Search for the cell housing the specified text and yield its (x, y) center coordinate. 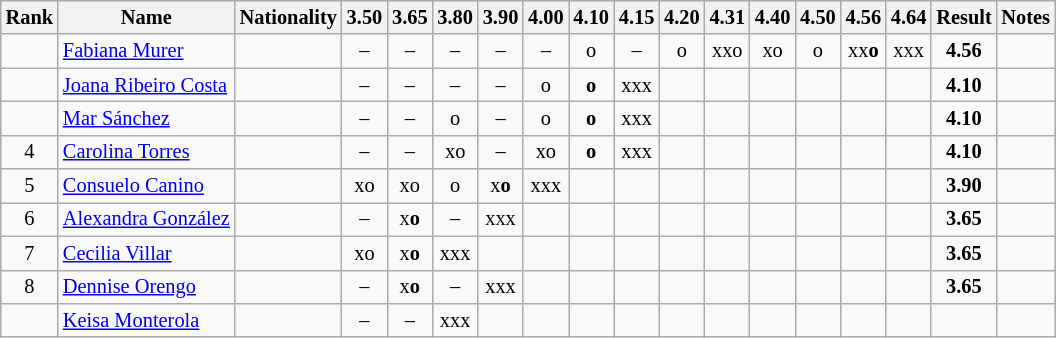
3.50 (364, 17)
Cecilia Villar (146, 253)
Fabiana Murer (146, 51)
Result (964, 17)
Consuelo Canino (146, 186)
4.50 (818, 17)
Rank (30, 17)
Carolina Torres (146, 152)
4.40 (772, 17)
4.64 (908, 17)
5 (30, 186)
7 (30, 253)
Mar Sánchez (146, 118)
8 (30, 287)
Alexandra González (146, 219)
4.15 (636, 17)
6 (30, 219)
4.20 (682, 17)
Dennise Orengo (146, 287)
Name (146, 17)
4.00 (546, 17)
Keisa Monterola (146, 320)
Notes (1026, 17)
Nationality (288, 17)
4 (30, 152)
Joana Ribeiro Costa (146, 85)
3.80 (454, 17)
4.31 (728, 17)
